Determine the (X, Y) coordinate at the center of the cell enclosing the given text.  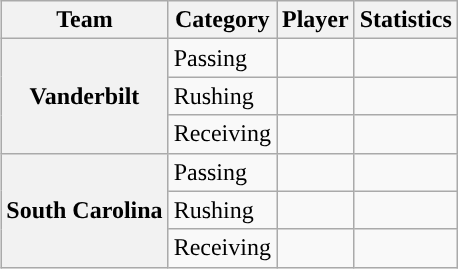
Statistics (406, 20)
Category (222, 20)
Vanderbilt (84, 96)
Player (315, 20)
South Carolina (84, 210)
Team (84, 20)
